Determine the (X, Y) coordinate at the center of the cell enclosing the given text.  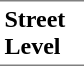
Street Level (42, 33)
